From the cell containing the given text, extract its center point as [X, Y] coordinate. 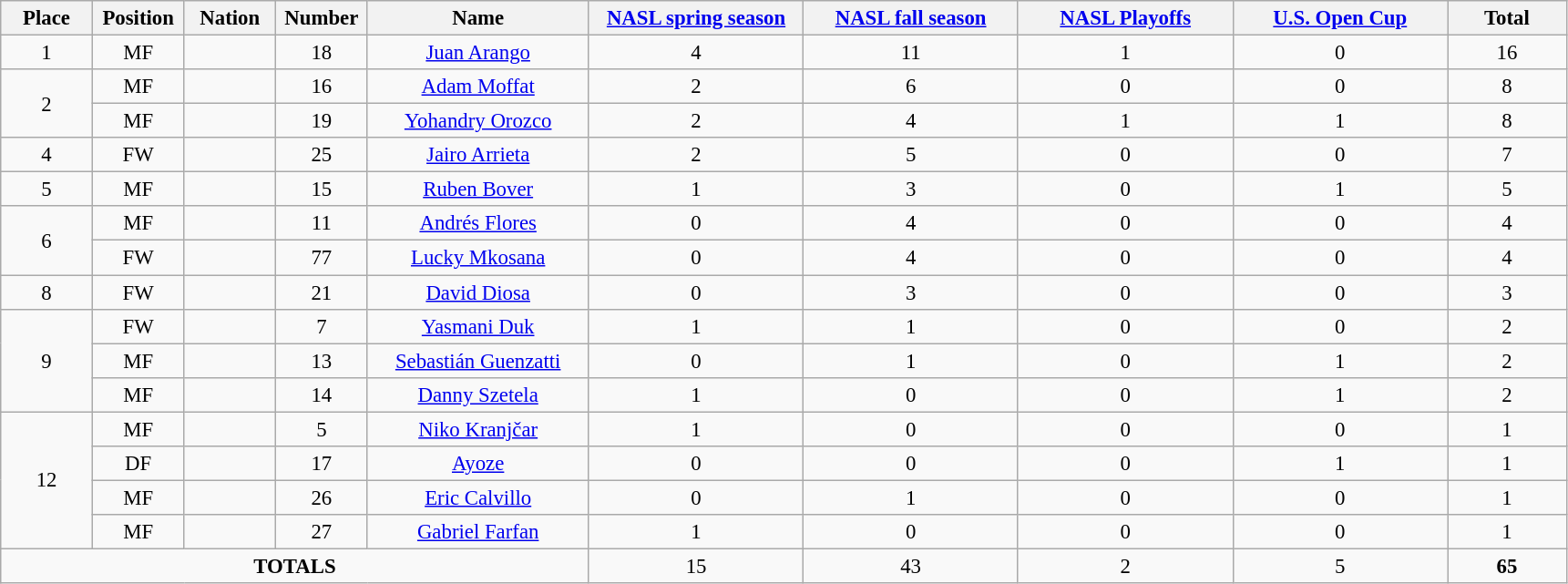
Sebastián Guenzatti [477, 361]
Jairo Arrieta [477, 155]
13 [323, 361]
Lucky Mkosana [477, 258]
Nation [230, 18]
27 [323, 532]
19 [323, 121]
Adam Moffat [477, 87]
Number [323, 18]
Ayoze [477, 464]
David Diosa [477, 292]
Place [47, 18]
17 [323, 464]
Niko Kranjčar [477, 429]
Position [138, 18]
U.S. Open Cup [1340, 18]
Danny Szetela [477, 394]
Eric Calvillo [477, 497]
Yohandry Orozco [477, 121]
Total [1507, 18]
NASL spring season [696, 18]
43 [911, 566]
Ruben Bover [477, 190]
NASL Playoffs [1125, 18]
25 [323, 155]
Name [477, 18]
9 [47, 361]
TOTALS [295, 566]
Yasmani Duk [477, 326]
26 [323, 497]
65 [1507, 566]
18 [323, 53]
14 [323, 394]
12 [47, 480]
DF [138, 464]
77 [323, 258]
NASL fall season [911, 18]
21 [323, 292]
Andrés Flores [477, 223]
Gabriel Farfan [477, 532]
Juan Arango [477, 53]
